Search for the cell housing the specified text and yield its (x, y) center coordinate. 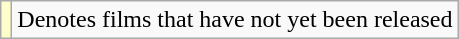
Denotes films that have not yet been released (235, 20)
